Determine the [X, Y] coordinate at the center of the cell enclosing the given text.  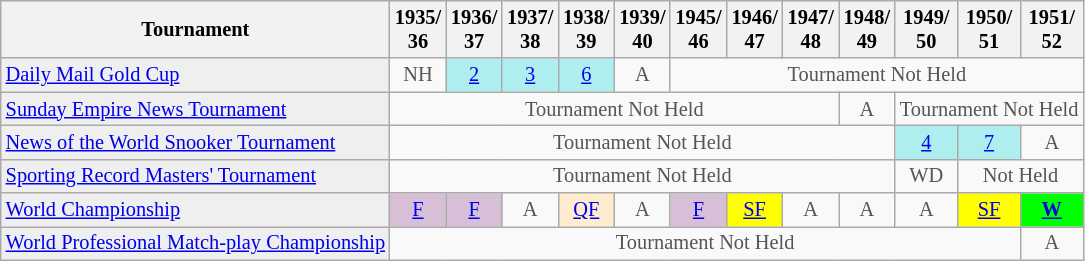
6 [586, 75]
2 [474, 75]
NH [418, 75]
1935/36 [418, 29]
W [1052, 210]
1950/51 [990, 29]
1939/40 [642, 29]
1948/49 [867, 29]
7 [990, 142]
1946/47 [755, 29]
1949/50 [926, 29]
Sunday Empire News Tournament [196, 109]
News of the World Snooker Tournament [196, 142]
QF [586, 210]
World Professional Match-play Championship [196, 243]
Tournament [196, 29]
1945/46 [698, 29]
4 [926, 142]
1938/39 [586, 29]
WD [926, 176]
Not Held [1021, 176]
Daily Mail Gold Cup [196, 75]
1937/38 [530, 29]
1947/48 [811, 29]
1951/52 [1052, 29]
3 [530, 75]
1936/37 [474, 29]
World Championship [196, 210]
Sporting Record Masters' Tournament [196, 176]
